For the text-containing cell, return its midpoint in (x, y) coordinate format. 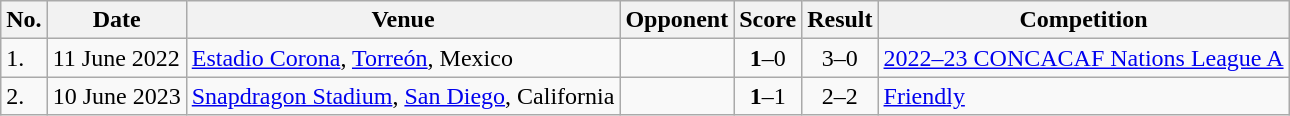
2. (24, 96)
Snapdragon Stadium, San Diego, California (403, 96)
Venue (403, 20)
Friendly (1084, 96)
1–1 (768, 96)
1–0 (768, 58)
Result (840, 20)
2022–23 CONCACAF Nations League A (1084, 58)
Score (768, 20)
Date (116, 20)
Estadio Corona, Torreón, Mexico (403, 58)
No. (24, 20)
Competition (1084, 20)
10 June 2023 (116, 96)
2–2 (840, 96)
1. (24, 58)
Opponent (677, 20)
11 June 2022 (116, 58)
3–0 (840, 58)
